Pinpoint the cell where the given text exists, returning its (x, y) midpoint coordinate. 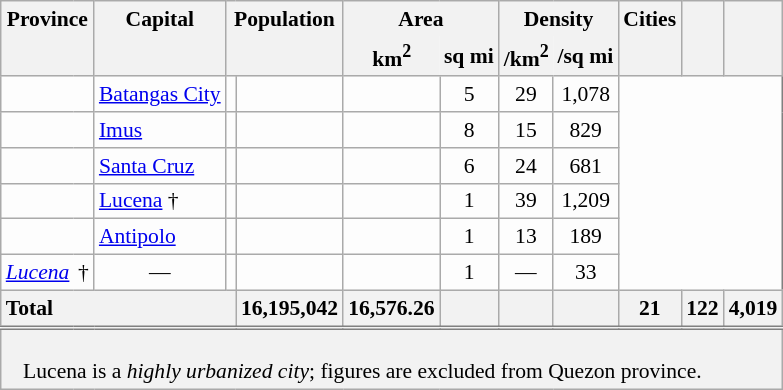
Imus (160, 130)
/km2 (526, 56)
16,195,042 (290, 308)
Density (559, 18)
Capital (160, 18)
33 (586, 273)
39 (526, 201)
8 (470, 130)
/sq mi (586, 56)
Antipolo (160, 237)
Province (48, 18)
189 (586, 237)
29 (526, 95)
122 (702, 308)
sq mi (470, 56)
Population (284, 18)
† (84, 273)
Cities (650, 18)
6 (470, 166)
Area (421, 18)
Lucena (38, 273)
4,019 (754, 308)
24 (526, 166)
1,078 (586, 95)
681 (586, 166)
1,209 (586, 201)
13 (526, 237)
km2 (391, 56)
Total (118, 308)
16,576.26 (391, 308)
Lucena is a highly urbanized city; figures are excluded from Quezon province. (392, 358)
15 (526, 130)
21 (650, 308)
5 (470, 95)
Santa Cruz (160, 166)
Lucena † (160, 201)
829 (586, 130)
Batangas City (160, 95)
